Locate the cell with the specified text and output its [x, y] center coordinate. 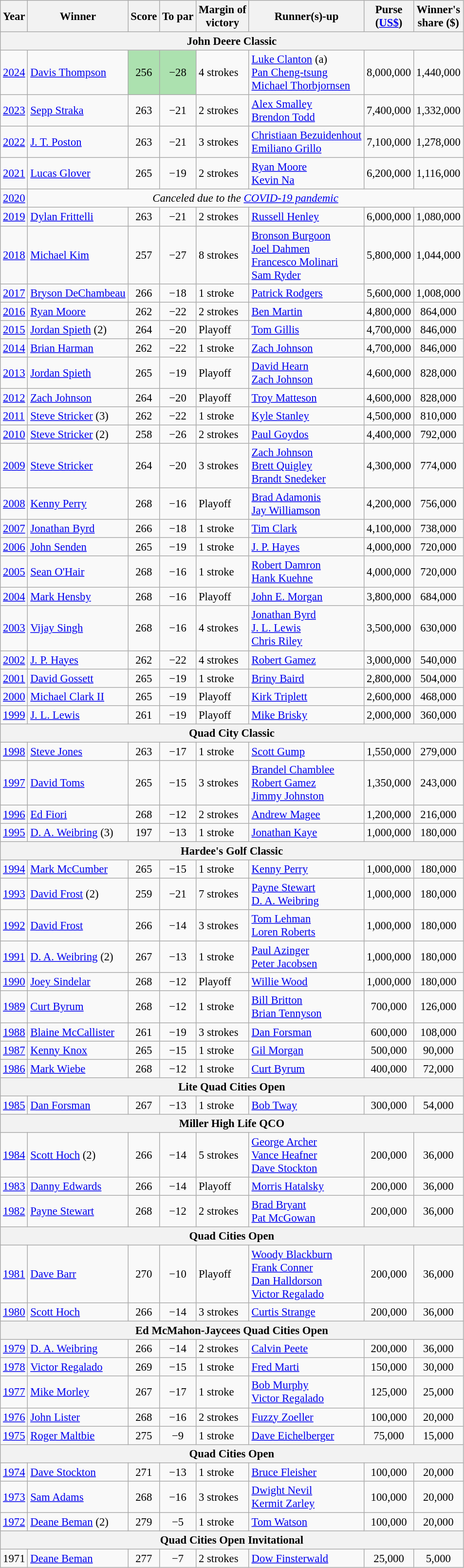
1,044,000 [438, 255]
756,000 [438, 504]
Mike Morley [78, 1393]
5 strokes [223, 1155]
150,000 [389, 1367]
1979 [14, 1349]
2010 [14, 434]
Miller High Life QCO [232, 1124]
1994 [14, 869]
Fuzzy Zoeller [306, 1417]
Luke Clanton (a) Pan Cheng-tsung Michael Thorbjornsen [306, 73]
1,008,000 [438, 293]
2002 [14, 660]
54,000 [438, 1105]
−28 [178, 73]
243,000 [438, 783]
72,000 [438, 1069]
Kyle Stanley [306, 416]
−9 [178, 1435]
Ed Fiori [78, 814]
5,800,000 [389, 255]
400,000 [389, 1069]
271 [144, 1472]
8,000,000 [389, 73]
258 [144, 434]
David Frost (2) [78, 895]
700,000 [389, 1007]
Blaine McCallister [78, 1032]
2013 [14, 373]
Scott Hoch (2) [78, 1155]
Dave Barr [78, 1275]
To par [178, 17]
1997 [14, 783]
Fred Marti [306, 1367]
Tim Clark [306, 529]
Scott Hoch [78, 1312]
1995 [14, 833]
1982 [14, 1211]
1,116,000 [438, 173]
Tom Gillis [306, 329]
1,200,000 [389, 814]
4,200,000 [389, 504]
1978 [14, 1367]
1983 [14, 1186]
Purse(US$) [389, 17]
2012 [14, 398]
Brian Harman [78, 348]
1,550,000 [389, 751]
Steve Jones [78, 751]
Briny Baird [306, 678]
7 strokes [223, 895]
1990 [14, 982]
J. L. Lewis [78, 715]
1989 [14, 1007]
2004 [14, 597]
90,000 [438, 1050]
Robert Damron Hank Kuehne [306, 572]
Patrick Rodgers [306, 293]
Steve Stricker [78, 466]
684,000 [438, 597]
Ed McMahon-Jaycees Quad Cities Open [232, 1331]
7,100,000 [389, 142]
2006 [14, 547]
197 [144, 833]
500,000 [389, 1050]
275 [144, 1435]
Michael Kim [78, 255]
Bill Britton Brian Tennyson [306, 1007]
Payne Stewart D. A. Weibring [306, 895]
D. A. Weibring (2) [78, 957]
Deane Beman [78, 1558]
Andrew Magee [306, 814]
1,080,000 [438, 217]
−10 [178, 1275]
6,000,000 [389, 217]
2019 [14, 217]
Bryson DeChambeau [78, 293]
Alex Smalley Brendon Todd [306, 111]
Score [144, 17]
John Deere Classic [232, 41]
Steve Stricker (2) [78, 434]
2005 [14, 572]
Brad Bryant Pat McGowan [306, 1211]
Tom Lehman Loren Roberts [306, 926]
Mark Hensby [78, 597]
1977 [14, 1393]
David Toms [78, 783]
279 [144, 1522]
2001 [14, 678]
2020 [14, 198]
Sepp Straka [78, 111]
D. A. Weibring [78, 1349]
John Lister [78, 1417]
Mike Brisky [306, 715]
2016 [14, 311]
Ben Martin [306, 311]
Brandel Chamblee Robert Gamez Jimmy Johnston [306, 783]
Dow Finsterwald [306, 1558]
1,278,000 [438, 142]
Dylan Frittelli [78, 217]
David Hearn Zach Johnson [306, 373]
256 [144, 73]
Hardee's Golf Classic [232, 851]
David Frost [78, 926]
1991 [14, 957]
600,000 [389, 1032]
125,000 [389, 1393]
Tom Watson [306, 1522]
Morris Hatalsky [306, 1186]
30,000 [438, 1367]
Dave Eichelberger [306, 1435]
3,800,000 [389, 597]
Runner(s)-up [306, 17]
−27 [178, 255]
75,000 [389, 1435]
360,000 [438, 715]
2022 [14, 142]
−26 [178, 434]
Russell Henley [306, 217]
4,800,000 [389, 311]
1996 [14, 814]
Jonathan Byrd [78, 529]
Winner [78, 17]
1,440,000 [438, 73]
Roger Maltbie [78, 1435]
2003 [14, 629]
Quad City Classic [232, 733]
Danny Edwards [78, 1186]
1986 [14, 1069]
Sean O'Hair [78, 572]
Margin ofvictory [223, 17]
2018 [14, 255]
Payne Stewart [78, 1211]
J. T. Poston [78, 142]
774,000 [438, 466]
2008 [14, 504]
4,300,000 [389, 466]
Brad Adamonis Jay Williamson [306, 504]
Year [14, 17]
Winner'sshare ($) [438, 17]
Bob Murphy Victor Regalado [306, 1393]
Gil Morgan [306, 1050]
269 [144, 1367]
738,000 [438, 529]
Paul Goydos [306, 434]
Jordan Spieth [78, 373]
John E. Morgan [306, 597]
270 [144, 1275]
Mark Wiebe [78, 1069]
1992 [14, 926]
Kenny Knox [78, 1050]
Willie Wood [306, 982]
−5 [178, 1522]
2000 [14, 696]
George Archer Vance Heafner Dave Stockton [306, 1155]
Mark McCumber [78, 869]
7,400,000 [389, 111]
1988 [14, 1032]
4,500,000 [389, 416]
259 [144, 895]
1981 [14, 1275]
Victor Regalado [78, 1367]
1998 [14, 751]
Quad Cities Open Invitational [232, 1540]
Bronson Burgoon Joel Dahmen Francesco Molinari Sam Ryder [306, 255]
8 strokes [223, 255]
277 [144, 1558]
300,000 [389, 1105]
15,000 [438, 1435]
Woody Blackburn Frank Conner Dan Halldorson Victor Regalado [306, 1275]
Jordan Spieth (2) [78, 329]
1,350,000 [389, 783]
279,000 [438, 751]
216,000 [438, 814]
2017 [14, 293]
6,200,000 [389, 173]
1976 [14, 1417]
2,800,000 [389, 678]
Troy Matteson [306, 398]
540,000 [438, 660]
Ryan Moore Kevin Na [306, 173]
468,000 [438, 696]
1999 [14, 715]
4,100,000 [389, 529]
Bob Tway [306, 1105]
108,000 [438, 1032]
1971 [14, 1558]
2009 [14, 466]
1,332,000 [438, 111]
1987 [14, 1050]
Dwight Nevil Kermit Zarley [306, 1497]
1984 [14, 1155]
Ryan Moore [78, 311]
1993 [14, 895]
Deane Beman (2) [78, 1522]
2,600,000 [389, 696]
D. A. Weibring (3) [78, 833]
−7 [178, 1558]
Vijay Singh [78, 629]
John Senden [78, 547]
257 [144, 255]
2014 [14, 348]
1985 [14, 1105]
1972 [14, 1522]
Dave Stockton [78, 1472]
Lite Quad Cities Open [232, 1087]
Canceled due to the COVID-19 pandemic [245, 198]
Davis Thompson [78, 73]
Lucas Glover [78, 173]
1980 [14, 1312]
3,000,000 [389, 660]
Jonathan Kaye [306, 833]
Curtis Strange [306, 1312]
5,600,000 [389, 293]
Jonathan Byrd J. L. Lewis Chris Riley [306, 629]
2024 [14, 73]
810,000 [438, 416]
504,000 [438, 678]
5,000 [438, 1558]
2,000,000 [389, 715]
630,000 [438, 629]
David Gossett [78, 678]
Robert Gamez [306, 660]
Bruce Fleisher [306, 1472]
Joey Sindelar [78, 982]
Christiaan Bezuidenhout Emiliano Grillo [306, 142]
Paul Azinger Peter Jacobsen [306, 957]
Calvin Peete [306, 1349]
Kirk Triplett [306, 696]
792,000 [438, 434]
3,500,000 [389, 629]
864,000 [438, 311]
2015 [14, 329]
Steve Stricker (3) [78, 416]
2021 [14, 173]
2011 [14, 416]
4,400,000 [389, 434]
Sam Adams [78, 1497]
126,000 [438, 1007]
1974 [14, 1472]
Scott Gump [306, 751]
Zach Johnson Brett Quigley Brandt Snedeker [306, 466]
Michael Clark II [78, 696]
2023 [14, 111]
1975 [14, 1435]
1973 [14, 1497]
2007 [14, 529]
